Determine the [X, Y] coordinate at the center of the cell enclosing the given text.  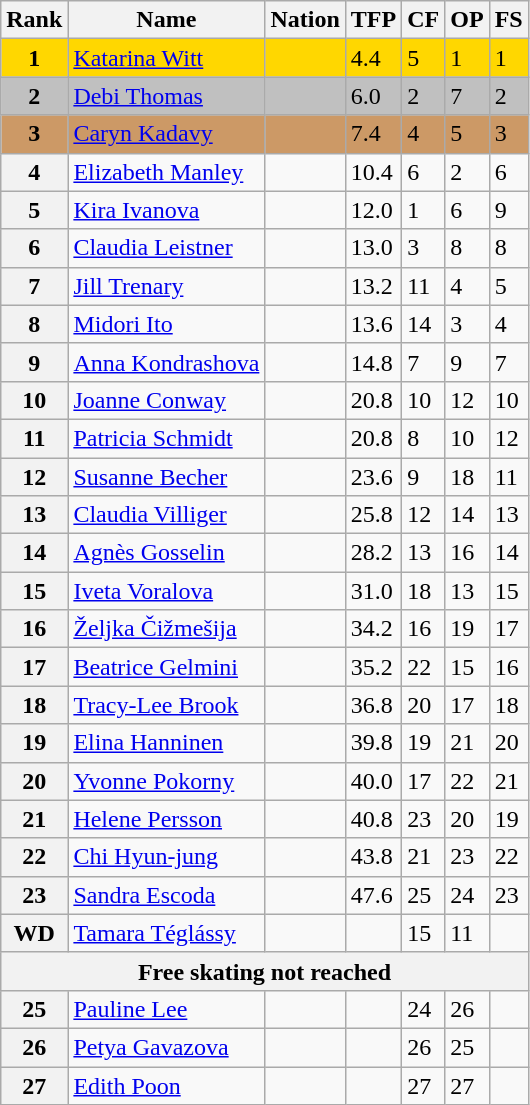
43.8 [373, 857]
31.0 [373, 591]
28.2 [373, 553]
Elizabeth Manley [166, 172]
Edith Poon [166, 1085]
Anna Kondrashova [166, 362]
Sandra Escoda [166, 895]
23.6 [373, 477]
Joanne Conway [166, 400]
Kira Ivanova [166, 210]
Elina Hanninen [166, 743]
Tamara Téglássy [166, 933]
Susanne Becher [166, 477]
14.8 [373, 362]
OP [467, 20]
36.8 [373, 705]
6.0 [373, 96]
Iveta Voralova [166, 591]
40.8 [373, 819]
Rank [34, 20]
Midori Ito [166, 324]
47.6 [373, 895]
CF [424, 20]
12.0 [373, 210]
Caryn Kadavy [166, 134]
Željka Čižmešija [166, 629]
Helene Persson [166, 819]
13.0 [373, 248]
Pauline Lee [166, 1009]
FS [508, 20]
Tracy-Lee Brook [166, 705]
25.8 [373, 515]
Jill Trenary [166, 286]
Claudia Villiger [166, 515]
Petya Gavazova [166, 1047]
Nation [305, 20]
Beatrice Gelmini [166, 667]
Claudia Leistner [166, 248]
Debi Thomas [166, 96]
Chi Hyun-jung [166, 857]
WD [34, 933]
Yvonne Pokorny [166, 781]
Free skating not reached [264, 971]
10.4 [373, 172]
40.0 [373, 781]
4.4 [373, 58]
13.2 [373, 286]
35.2 [373, 667]
TFP [373, 20]
Agnès Gosselin [166, 553]
Patricia Schmidt [166, 438]
39.8 [373, 743]
Katarina Witt [166, 58]
13.6 [373, 324]
7.4 [373, 134]
34.2 [373, 629]
Name [166, 20]
